Search for the cell housing the specified text and yield its [X, Y] center coordinate. 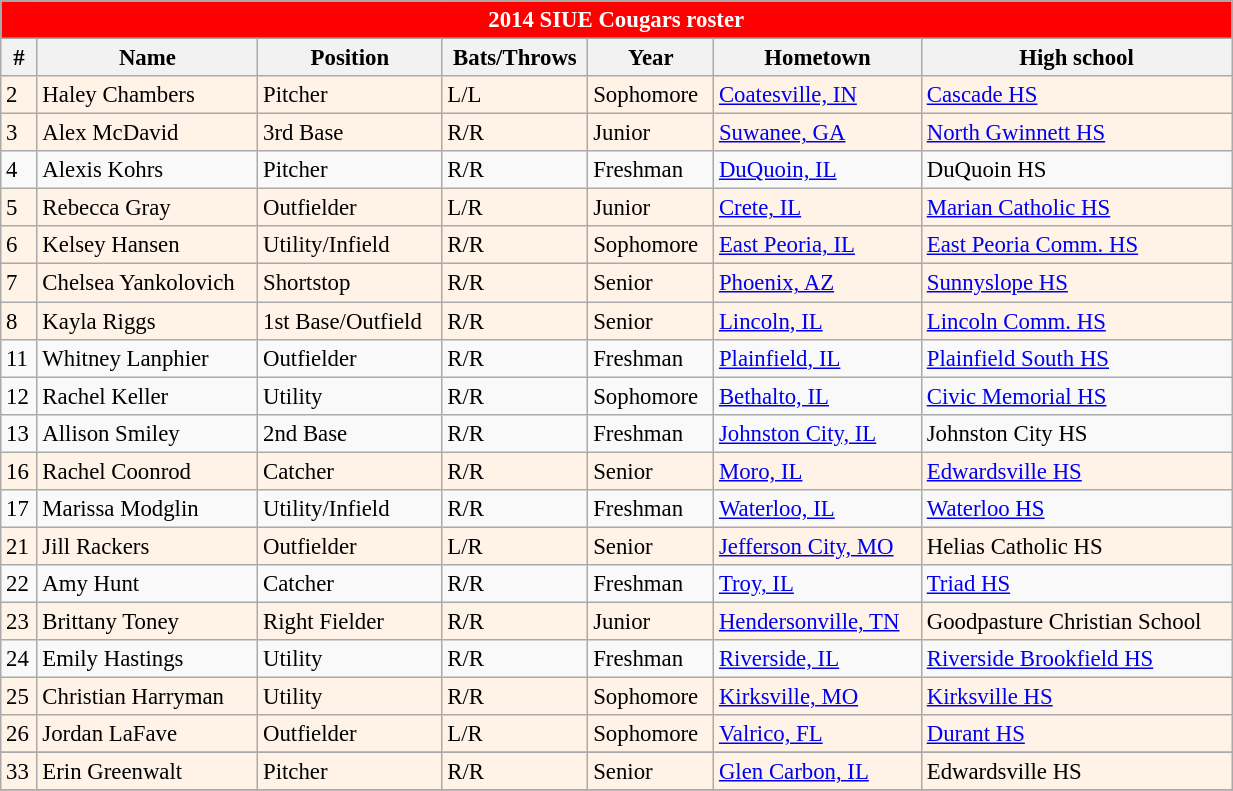
North Gwinnett HS [1076, 133]
Allison Smiley [148, 433]
Cascade HS [1076, 95]
8 [19, 321]
Name [148, 58]
L/L [515, 95]
Brittany Toney [148, 621]
Jefferson City, MO [818, 546]
3rd Base [350, 133]
17 [19, 509]
3 [19, 133]
Bethalto, IL [818, 396]
Whitney Lanphier [148, 358]
Lincoln Comm. HS [1076, 321]
Moro, IL [818, 471]
Helias Catholic HS [1076, 546]
Plainfield South HS [1076, 358]
Amy Hunt [148, 584]
1st Base/Outfield [350, 321]
21 [19, 546]
Shortstop [350, 283]
Suwanee, GA [818, 133]
Jill Rackers [148, 546]
Lincoln, IL [818, 321]
Riverside Brookfield HS [1076, 659]
Rachel Keller [148, 396]
25 [19, 697]
Civic Memorial HS [1076, 396]
23 [19, 621]
Year [651, 58]
Right Fielder [350, 621]
16 [19, 471]
Rachel Coonrod [148, 471]
Rebecca Gray [148, 208]
Triad HS [1076, 584]
Marissa Modglin [148, 509]
Christian Harryman [148, 697]
Phoenix, AZ [818, 283]
6 [19, 245]
Crete, IL [818, 208]
Hometown [818, 58]
Kirksville, MO [818, 697]
Coatesville, IN [818, 95]
Haley Chambers [148, 95]
Marian Catholic HS [1076, 208]
33 [19, 772]
Troy, IL [818, 584]
Johnston City HS [1076, 433]
2014 SIUE Cougars roster [616, 20]
Hendersonville, TN [818, 621]
Durant HS [1076, 734]
Chelsea Yankolovich [148, 283]
12 [19, 396]
Kelsey Hansen [148, 245]
22 [19, 584]
East Peoria, IL [818, 245]
4 [19, 170]
Valrico, FL [818, 734]
Kirksville HS [1076, 697]
High school [1076, 58]
26 [19, 734]
# [19, 58]
Alex McDavid [148, 133]
East Peoria Comm. HS [1076, 245]
Alexis Kohrs [148, 170]
DuQuoin HS [1076, 170]
24 [19, 659]
Glen Carbon, IL [818, 772]
7 [19, 283]
Riverside, IL [818, 659]
Erin Greenwalt [148, 772]
Jordan LaFave [148, 734]
Emily Hastings [148, 659]
11 [19, 358]
Waterloo, IL [818, 509]
2nd Base [350, 433]
Kayla Riggs [148, 321]
Plainfield, IL [818, 358]
5 [19, 208]
2 [19, 95]
Position [350, 58]
Waterloo HS [1076, 509]
Johnston City, IL [818, 433]
Sunnyslope HS [1076, 283]
DuQuoin, IL [818, 170]
Goodpasture Christian School [1076, 621]
Bats/Throws [515, 58]
13 [19, 433]
